Detect which cell encompasses the target text, then output its [x, y] center coordinate. 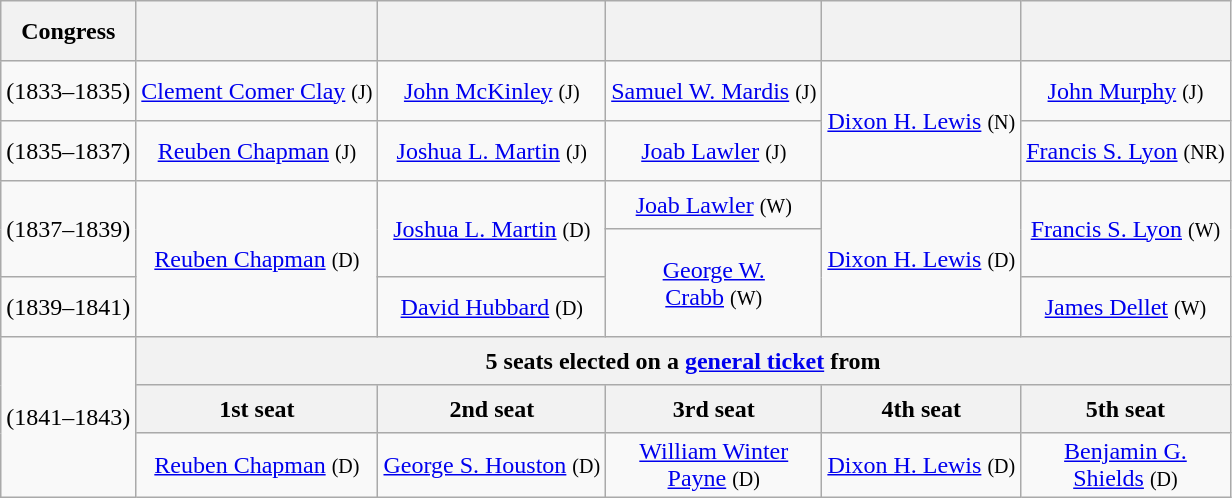
(1835–1837) [68, 151]
Francis S. Lyon (NR) [1126, 151]
(1839–1841) [68, 307]
3rd seat [714, 409]
(1841–1843) [68, 418]
Samuel W. Mardis (J) [714, 91]
Joab Lawler (J) [714, 151]
John Murphy (J) [1126, 91]
Benjamin G.Shields (D) [1126, 466]
Joshua L. Martin (D) [492, 229]
George S. Houston (D) [492, 466]
Joshua L. Martin (J) [492, 151]
David Hubbard (D) [492, 307]
Clement Comer Clay (J) [257, 91]
George W.Crabb (W) [714, 283]
Joab Lawler (W) [714, 205]
5th seat [1126, 409]
2nd seat [492, 409]
Francis S. Lyon (W) [1126, 229]
1st seat [257, 409]
4th seat [922, 409]
Dixon H. Lewis (N) [922, 121]
5 seats elected on a general ticket from [683, 361]
(1837–1839) [68, 229]
James Dellet (W) [1126, 307]
Congress [68, 31]
Reuben Chapman (J) [257, 151]
(1833–1835) [68, 91]
William WinterPayne (D) [714, 466]
John McKinley (J) [492, 91]
